Search for the cell housing the specified text and yield its (x, y) center coordinate. 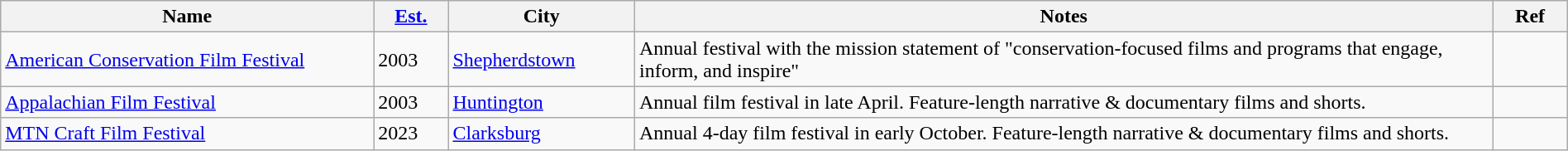
MTN Craft Film Festival (187, 134)
Clarksburg (542, 134)
2023 (411, 134)
Huntington (542, 102)
Annual festival with the mission statement of "conservation-focused films and programs that engage, inform, and inspire" (1064, 60)
Annual film festival in late April. Feature-length narrative & documentary films and shorts. (1064, 102)
Notes (1064, 17)
Est. (411, 17)
Annual 4-day film festival in early October. Feature-length narrative & documentary films and shorts. (1064, 134)
Ref (1530, 17)
Name (187, 17)
Appalachian Film Festival (187, 102)
Shepherdstown (542, 60)
American Conservation Film Festival (187, 60)
City (542, 17)
